Output the (X, Y) coordinate of the center of the cell containing the given text.  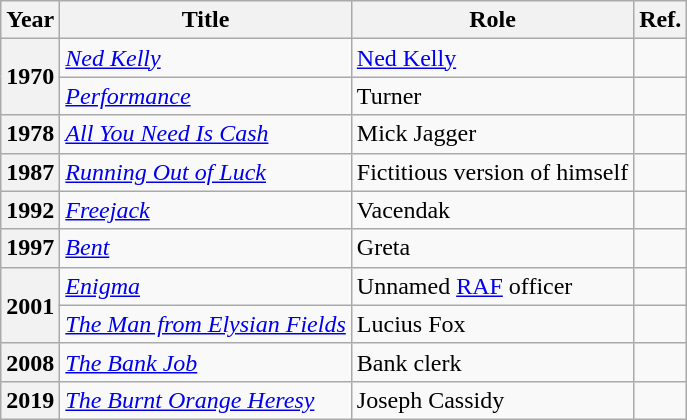
Vacendak (492, 210)
Fictitious version of himself (492, 172)
1987 (30, 172)
Unnamed RAF officer (492, 286)
Mick Jagger (492, 134)
All You Need Is Cash (206, 134)
Lucius Fox (492, 324)
Role (492, 20)
Ref. (660, 20)
The Burnt Orange Heresy (206, 400)
2008 (30, 362)
Freejack (206, 210)
Turner (492, 96)
Bent (206, 248)
2001 (30, 305)
Bank clerk (492, 362)
Running Out of Luck (206, 172)
Year (30, 20)
Enigma (206, 286)
The Man from Elysian Fields (206, 324)
2019 (30, 400)
1997 (30, 248)
1978 (30, 134)
Greta (492, 248)
Performance (206, 96)
The Bank Job (206, 362)
1970 (30, 77)
1992 (30, 210)
Title (206, 20)
Joseph Cassidy (492, 400)
